Locate the cell with the specified text and output its (x, y) center coordinate. 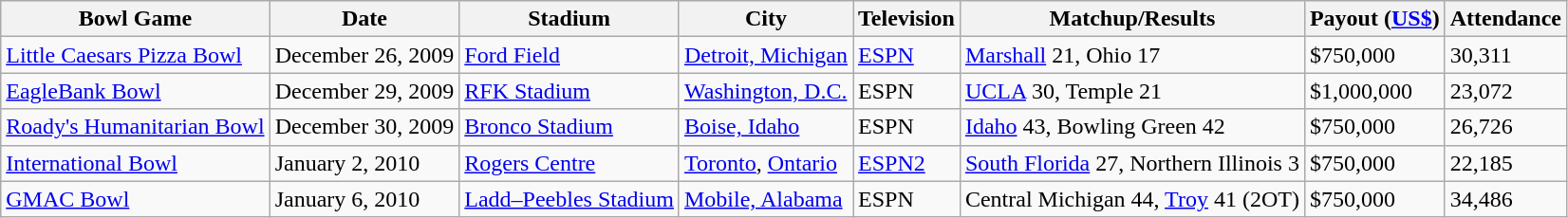
Television (905, 19)
Matchup/Results (1131, 19)
Idaho 43, Bowling Green 42 (1131, 127)
Payout (US$) (1374, 19)
23,072 (1505, 91)
December 30, 2009 (364, 127)
South Florida 27, Northern Illinois 3 (1131, 163)
22,185 (1505, 163)
Rogers Centre (569, 163)
Date (364, 19)
City (765, 19)
December 29, 2009 (364, 91)
RFK Stadium (569, 91)
EagleBank Bowl (135, 91)
ESPN2 (905, 163)
International Bowl (135, 163)
Roady's Humanitarian Bowl (135, 127)
30,311 (1505, 55)
$1,000,000 (1374, 91)
Toronto, Ontario (765, 163)
January 2, 2010 (364, 163)
January 6, 2010 (364, 199)
December 26, 2009 (364, 55)
UCLA 30, Temple 21 (1131, 91)
Little Caesars Pizza Bowl (135, 55)
Boise, Idaho (765, 127)
GMAC Bowl (135, 199)
Mobile, Alabama (765, 199)
Bowl Game (135, 19)
Ford Field (569, 55)
Attendance (1505, 19)
Detroit, Michigan (765, 55)
Central Michigan 44, Troy 41 (2OT) (1131, 199)
34,486 (1505, 199)
26,726 (1505, 127)
Washington, D.C. (765, 91)
Bronco Stadium (569, 127)
Marshall 21, Ohio 17 (1131, 55)
Stadium (569, 19)
Ladd–Peebles Stadium (569, 199)
